Extract the (X, Y) coordinate from the center of the cell holding the provided text.  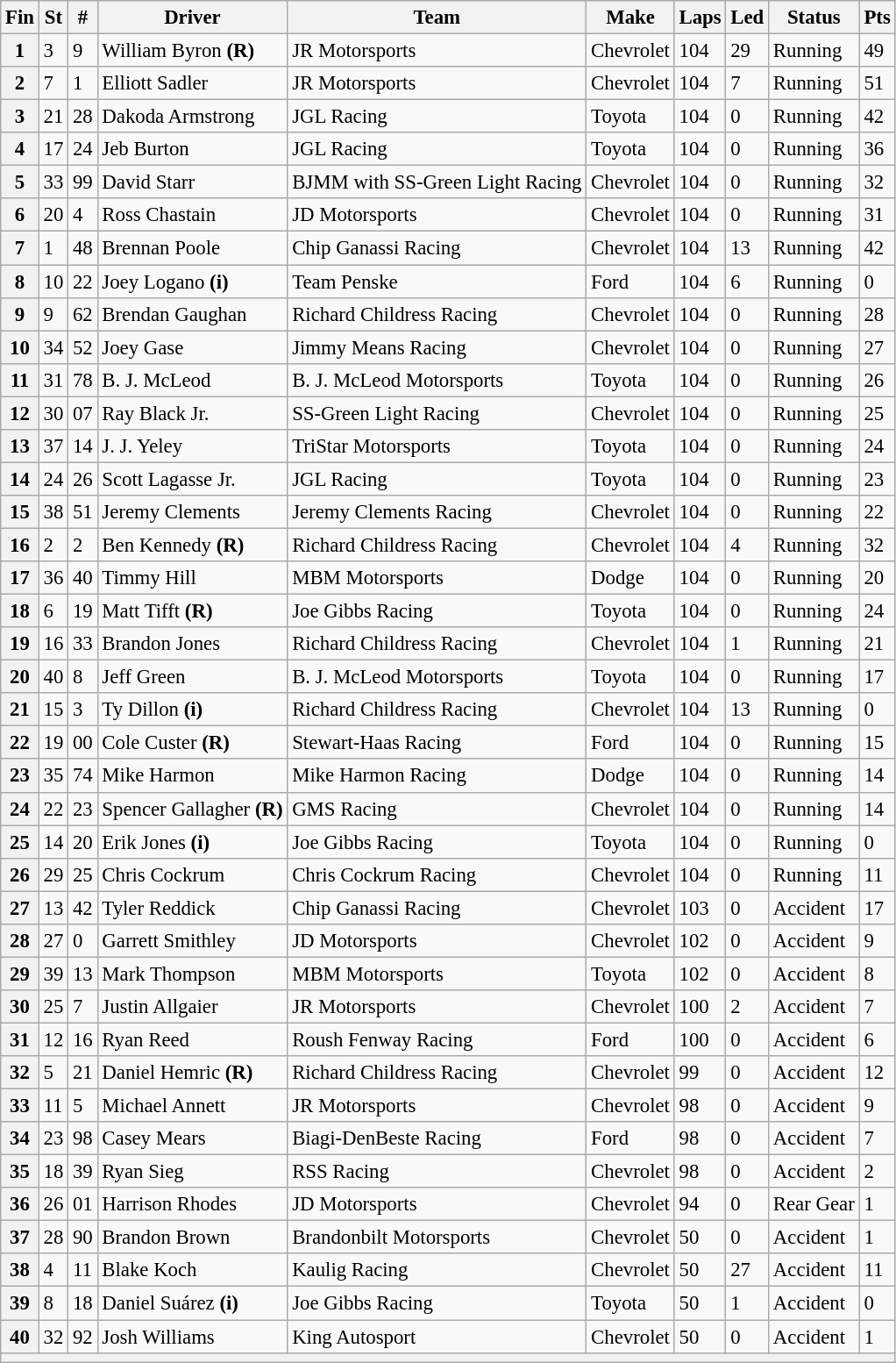
J. J. Yeley (193, 446)
Timmy Hill (193, 578)
52 (82, 347)
St (53, 18)
Spencer Gallagher (R) (193, 809)
David Starr (193, 182)
William Byron (R) (193, 51)
Ryan Reed (193, 1039)
103 (700, 908)
Biagi-DenBeste Racing (437, 1138)
Jeb Burton (193, 149)
BJMM with SS-Green Light Racing (437, 182)
TriStar Motorsports (437, 446)
Jeremy Clements (193, 512)
Scott Lagasse Jr. (193, 479)
# (82, 18)
Blake Koch (193, 1271)
Mike Harmon Racing (437, 776)
Brandonbilt Motorsports (437, 1238)
B. J. McLeod (193, 380)
Make (630, 18)
Ty Dillon (i) (193, 710)
Elliott Sadler (193, 83)
Harrison Rhodes (193, 1204)
Mike Harmon (193, 776)
Ben Kennedy (R) (193, 545)
00 (82, 743)
48 (82, 248)
Chris Cockrum (193, 874)
Ray Black Jr. (193, 413)
07 (82, 413)
Tyler Reddick (193, 908)
Roush Fenway Racing (437, 1039)
RSS Racing (437, 1172)
King Autosport (437, 1337)
Brennan Poole (193, 248)
Cole Custer (R) (193, 743)
Chris Cockrum Racing (437, 874)
Casey Mears (193, 1138)
Garrett Smithley (193, 941)
Led (747, 18)
Brendan Gaughan (193, 314)
Pts (877, 18)
90 (82, 1238)
Team (437, 18)
Brandon Brown (193, 1238)
Joey Gase (193, 347)
SS-Green Light Racing (437, 413)
Michael Annett (193, 1106)
Matt Tifft (R) (193, 611)
01 (82, 1204)
Laps (700, 18)
GMS Racing (437, 809)
49 (877, 51)
Fin (20, 18)
Ryan Sieg (193, 1172)
Driver (193, 18)
Mark Thompson (193, 974)
Justin Allgaier (193, 1007)
Stewart-Haas Racing (437, 743)
Joey Logano (i) (193, 282)
Rear Gear (814, 1204)
Brandon Jones (193, 644)
Jeremy Clements Racing (437, 512)
78 (82, 380)
Erik Jones (i) (193, 842)
Daniel Hemric (R) (193, 1073)
Kaulig Racing (437, 1271)
Status (814, 18)
Daniel Suárez (i) (193, 1303)
62 (82, 314)
Jimmy Means Racing (437, 347)
Dakoda Armstrong (193, 117)
Josh Williams (193, 1337)
Ross Chastain (193, 215)
92 (82, 1337)
74 (82, 776)
94 (700, 1204)
Jeff Green (193, 677)
Team Penske (437, 282)
